Return [x, y] of the center of cell containing provided text 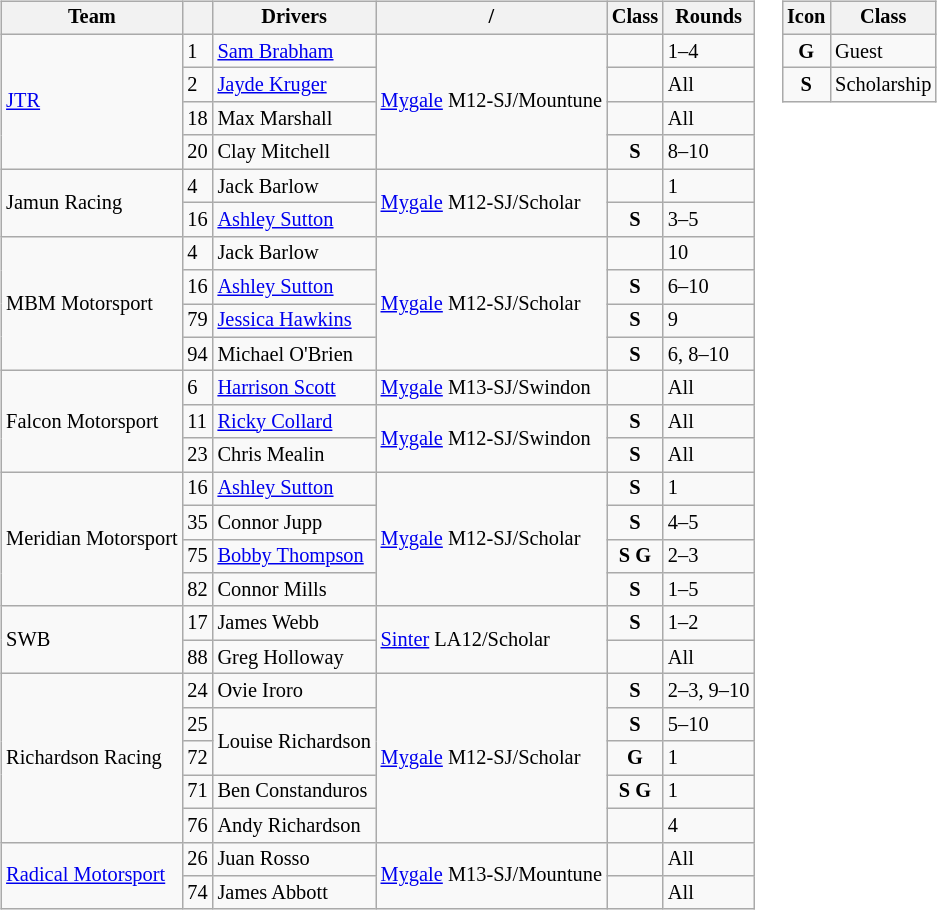
23 [198, 455]
76 [198, 825]
/ [492, 18]
Bobby Thompson [294, 556]
Harrison Scott [294, 388]
2–3 [708, 556]
Jessica Hawkins [294, 321]
2–3, 9–10 [708, 691]
71 [198, 792]
18 [198, 119]
Drivers [294, 18]
Clay Mitchell [294, 152]
Mygale M13-SJ/Swindon [492, 388]
Greg Holloway [294, 657]
Scholarship [883, 85]
1–5 [708, 590]
17 [198, 623]
Jayde Kruger [294, 85]
Falcon Motorsport [92, 422]
Connor Jupp [294, 522]
79 [198, 321]
Team [92, 18]
6, 8–10 [708, 354]
Ricky Collard [294, 422]
Icon [806, 18]
Ben Constanduros [294, 792]
4–5 [708, 522]
11 [198, 422]
25 [198, 724]
Sinter LA12/Scholar [492, 640]
1–2 [708, 623]
Meridian Motorsport [92, 540]
Ovie Iroro [294, 691]
Rounds [708, 18]
26 [198, 859]
88 [198, 657]
Guest [883, 51]
SWB [92, 640]
72 [198, 758]
Louise Richardson [294, 740]
9 [708, 321]
Max Marshall [294, 119]
Connor Mills [294, 590]
10 [708, 253]
8–10 [708, 152]
6 [198, 388]
Jamun Racing [92, 202]
Chris Mealin [294, 455]
Mygale M12-SJ/Swindon [492, 438]
74 [198, 893]
James Abbott [294, 893]
20 [198, 152]
24 [198, 691]
Mygale M12-SJ/Mountune [492, 102]
1–4 [708, 51]
Radical Motorsport [92, 876]
82 [198, 590]
5–10 [708, 724]
JTR [92, 102]
2 [198, 85]
Sam Brabham [294, 51]
3–5 [708, 220]
Richardson Racing [92, 758]
94 [198, 354]
MBM Motorsport [92, 304]
Juan Rosso [294, 859]
Andy Richardson [294, 825]
Mygale M13-SJ/Mountune [492, 876]
6–10 [708, 287]
Michael O'Brien [294, 354]
James Webb [294, 623]
35 [198, 522]
75 [198, 556]
